Search for the cell housing the specified text and yield its (x, y) center coordinate. 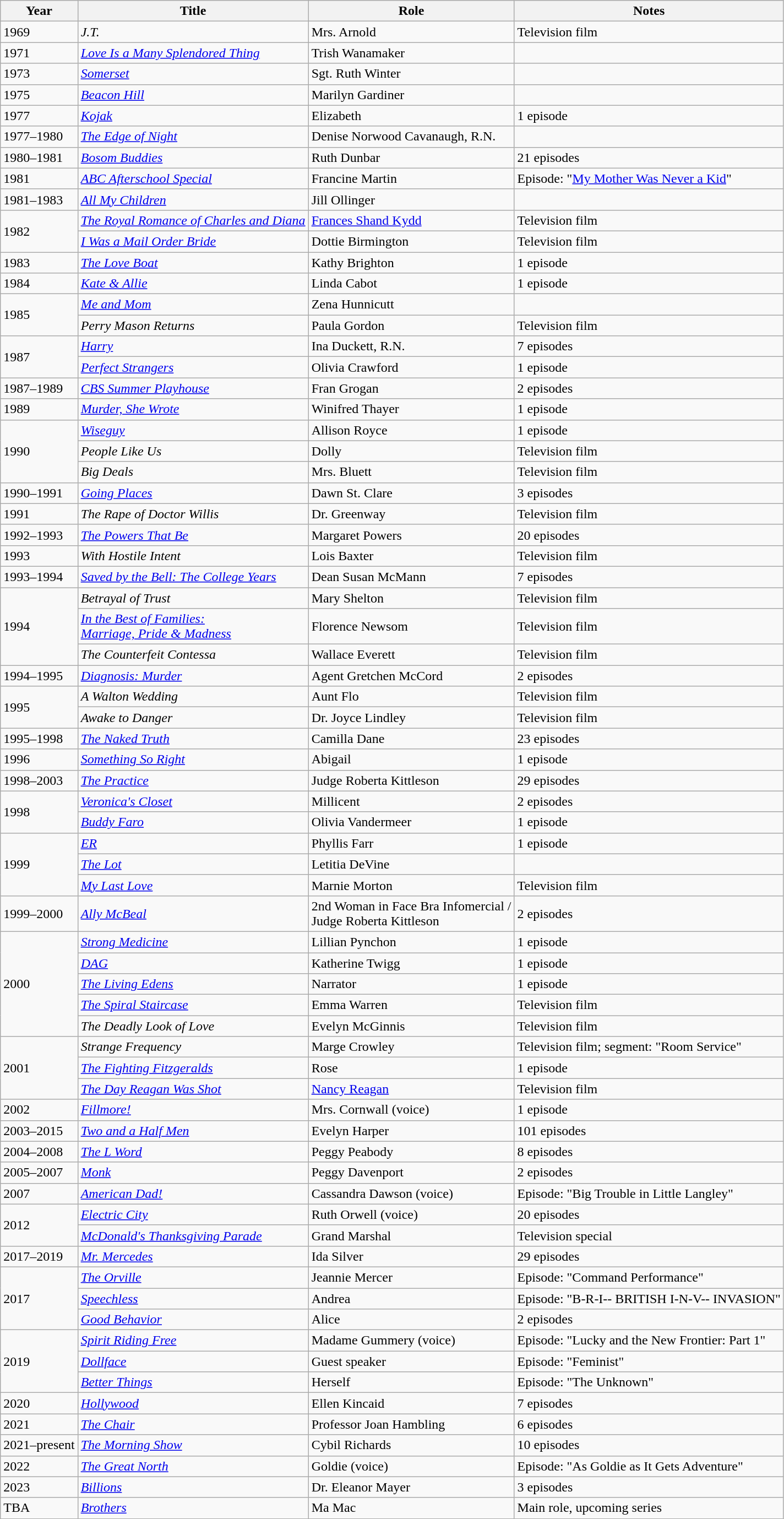
Veronica's Closet (193, 801)
1971 (39, 53)
1992–1993 (39, 535)
Episode: "B-R-I-- BRITISH I-N-V-- INVASION" (649, 1298)
Ma Mac (411, 1508)
Trish Wanamaker (411, 53)
Notes (649, 11)
The Chair (193, 1424)
1977–1980 (39, 137)
Judge Roberta Kittleson (411, 780)
Evelyn Harper (411, 1131)
ER (193, 843)
Episode: "My Mother Was Never a Kid" (649, 178)
Ruth Orwell (voice) (411, 1214)
Episode: "Big Trouble in Little Langley" (649, 1193)
TBA (39, 1508)
Strong Medicine (193, 942)
1994–1995 (39, 676)
The Love Boat (193, 263)
Ellen Kincaid (411, 1403)
6 episodes (649, 1424)
Ruth Dunbar (411, 158)
Year (39, 11)
J.T. (193, 32)
101 episodes (649, 1131)
Billions (193, 1487)
Ida Silver (411, 1256)
1998–2003 (39, 780)
1990–1991 (39, 493)
1996 (39, 759)
Brothers (193, 1508)
Olivia Vandermeer (411, 822)
Dolly (411, 451)
The Powers That Be (193, 535)
With Hostile Intent (193, 556)
Main role, upcoming series (649, 1508)
1989 (39, 409)
Rose (411, 1068)
The Naked Truth (193, 739)
Perfect Strangers (193, 367)
1969 (39, 32)
Speechless (193, 1298)
Alice (411, 1320)
McDonald's Thanksgiving Parade (193, 1235)
Letitia DeVine (411, 864)
Buddy Faro (193, 822)
Dean Susan McMann (411, 577)
Mrs. Bluett (411, 472)
Title (193, 11)
People Like Us (193, 451)
1999 (39, 864)
Kate & Allie (193, 284)
The Day Reagan Was Shot (193, 1089)
Elizabeth (411, 116)
Lois Baxter (411, 556)
Strange Frequency (193, 1047)
Something So Right (193, 759)
2nd Woman in Face Bra Infomercial /Judge Roberta Kittleson (411, 913)
1995 (39, 707)
Peggy Davenport (411, 1173)
2002 (39, 1110)
Paula Gordon (411, 325)
Frances Shand Kydd (411, 220)
Dollface (193, 1361)
Monk (193, 1173)
1994 (39, 626)
1993–1994 (39, 577)
23 episodes (649, 739)
Margaret Powers (411, 535)
1987–1989 (39, 388)
2020 (39, 1403)
1981 (39, 178)
Wiseguy (193, 430)
Kathy Brighton (411, 263)
Sgt. Ruth Winter (411, 74)
Somerset (193, 74)
The Spiral Staircase (193, 1005)
Emma Warren (411, 1005)
2021 (39, 1424)
Dr. Greenway (411, 514)
The Great North (193, 1466)
Nancy Reagan (411, 1089)
The Morning Show (193, 1445)
Herself (411, 1382)
Goldie (voice) (411, 1466)
Dawn St. Clare (411, 493)
In the Best of Families: Marriage, Pride & Madness (193, 627)
CBS Summer Playhouse (193, 388)
Cassandra Dawson (voice) (411, 1193)
Camilla Dane (411, 739)
Spirit Riding Free (193, 1341)
Zena Hunnicutt (411, 305)
2019 (39, 1361)
Grand Marshal (411, 1235)
Guest speaker (411, 1361)
The Practice (193, 780)
Good Behavior (193, 1320)
Winifred Thayer (411, 409)
A Walton Wedding (193, 697)
Narrator (411, 984)
Agent Gretchen McCord (411, 676)
Andrea (411, 1298)
Ally McBeal (193, 913)
Evelyn McGinnis (411, 1026)
My Last Love (193, 885)
All My Children (193, 199)
Abigail (411, 759)
2005–2007 (39, 1173)
Electric City (193, 1214)
Marnie Morton (411, 885)
The Edge of Night (193, 137)
2001 (39, 1068)
1984 (39, 284)
Jill Ollinger (411, 199)
Love Is a Many Splendored Thing (193, 53)
The L Word (193, 1152)
The Fighting Fitzgeralds (193, 1068)
Harry (193, 346)
Marge Crowley (411, 1047)
1982 (39, 231)
Role (411, 11)
Betrayal of Trust (193, 598)
ABC Afterschool Special (193, 178)
Hollywood (193, 1403)
DAG (193, 963)
Saved by the Bell: The College Years (193, 577)
Fran Grogan (411, 388)
Francine Martin (411, 178)
The Rape of Doctor Willis (193, 514)
Episode: "As Goldie as It Gets Adventure" (649, 1466)
2012 (39, 1225)
Fillmore! (193, 1110)
Aunt Flo (411, 697)
Kojak (193, 116)
2023 (39, 1487)
1983 (39, 263)
2004–2008 (39, 1152)
1985 (39, 315)
Ina Duckett, R.N. (411, 346)
1991 (39, 514)
8 episodes (649, 1152)
1987 (39, 357)
Denise Norwood Cavanaugh, R.N. (411, 137)
Episode: "The Unknown" (649, 1382)
Perry Mason Returns (193, 325)
Madame Gummery (voice) (411, 1341)
2017 (39, 1298)
Dr. Joyce Lindley (411, 718)
Professor Joan Hambling (411, 1424)
Mary Shelton (411, 598)
1973 (39, 74)
American Dad! (193, 1193)
2000 (39, 984)
Marilyn Gardiner (411, 95)
2017–2019 (39, 1256)
Diagnosis: Murder (193, 676)
Murder, She Wrote (193, 409)
Millicent (411, 801)
Linda Cabot (411, 284)
Katherine Twigg (411, 963)
Dottie Birmington (411, 241)
The Living Edens (193, 984)
Mrs. Cornwall (voice) (411, 1110)
Florence Newsom (411, 627)
1975 (39, 95)
Better Things (193, 1382)
The Deadly Look of Love (193, 1026)
Television film; segment: "Room Service" (649, 1047)
Wallace Everett (411, 655)
Olivia Crawford (411, 367)
I Was a Mail Order Bride (193, 241)
2022 (39, 1466)
10 episodes (649, 1445)
2007 (39, 1193)
Jeannie Mercer (411, 1277)
The Lot (193, 864)
Two and a Half Men (193, 1131)
1995–1998 (39, 739)
Going Places (193, 493)
Dr. Eleanor Mayer (411, 1487)
2021–present (39, 1445)
Lillian Pynchon (411, 942)
Mr. Mercedes (193, 1256)
Episode: "Feminist" (649, 1361)
Allison Royce (411, 430)
Awake to Danger (193, 718)
Big Deals (193, 472)
Television special (649, 1235)
The Royal Romance of Charles and Diana (193, 220)
1981–1983 (39, 199)
1980–1981 (39, 158)
Phyllis Farr (411, 843)
Cybil Richards (411, 1445)
1993 (39, 556)
Episode: "Lucky and the New Frontier: Part 1" (649, 1341)
The Orville (193, 1277)
Bosom Buddies (193, 158)
1990 (39, 451)
Me and Mom (193, 305)
1999–2000 (39, 913)
Beacon Hill (193, 95)
The Counterfeit Contessa (193, 655)
Episode: "Command Performance" (649, 1277)
21 episodes (649, 158)
1977 (39, 116)
Mrs. Arnold (411, 32)
Peggy Peabody (411, 1152)
2003–2015 (39, 1131)
1998 (39, 812)
